From the cell containing the given text, extract its center point as [X, Y] coordinate. 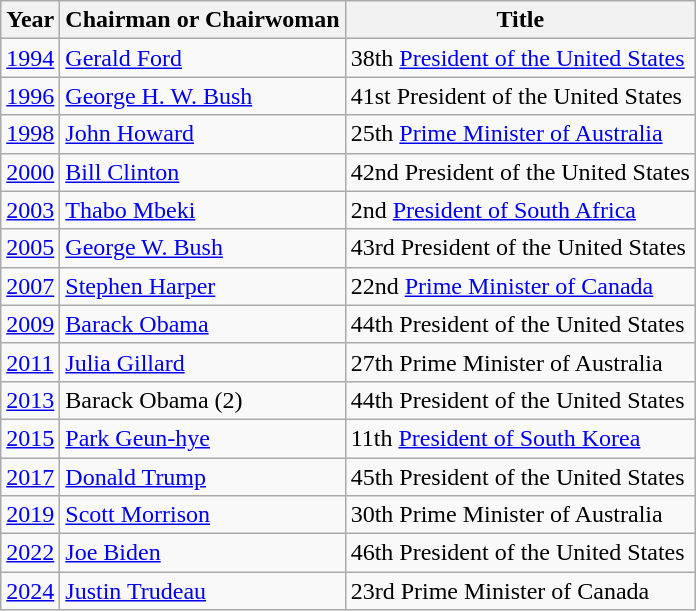
2013 [30, 400]
11th President of South Korea [520, 438]
30th Prime Minister of Australia [520, 515]
Chairman or Chairwoman [202, 20]
Thabo Mbeki [202, 210]
2017 [30, 477]
Julia Gillard [202, 362]
George H. W. Bush [202, 96]
Park Geun-hye [202, 438]
2003 [30, 210]
23rd Prime Minister of Canada [520, 591]
2nd President of South Africa [520, 210]
John Howard [202, 134]
2005 [30, 248]
2019 [30, 515]
2015 [30, 438]
22nd Prime Minister of Canada [520, 286]
1996 [30, 96]
43rd President of the United States [520, 248]
46th President of the United States [520, 553]
1998 [30, 134]
2000 [30, 172]
Gerald Ford [202, 58]
25th Prime Minister of Australia [520, 134]
Barack Obama [202, 324]
Barack Obama (2) [202, 400]
2011 [30, 362]
27th Prime Minister of Australia [520, 362]
38th President of the United States [520, 58]
45th President of the United States [520, 477]
2009 [30, 324]
Donald Trump [202, 477]
Justin Trudeau [202, 591]
42nd President of the United States [520, 172]
1994 [30, 58]
Title [520, 20]
Bill Clinton [202, 172]
2024 [30, 591]
2007 [30, 286]
41st President of the United States [520, 96]
George W. Bush [202, 248]
Year [30, 20]
Scott Morrison [202, 515]
Stephen Harper [202, 286]
2022 [30, 553]
Joe Biden [202, 553]
